Find where the given text appears and provide that cell's center as [X, Y] coordinate. 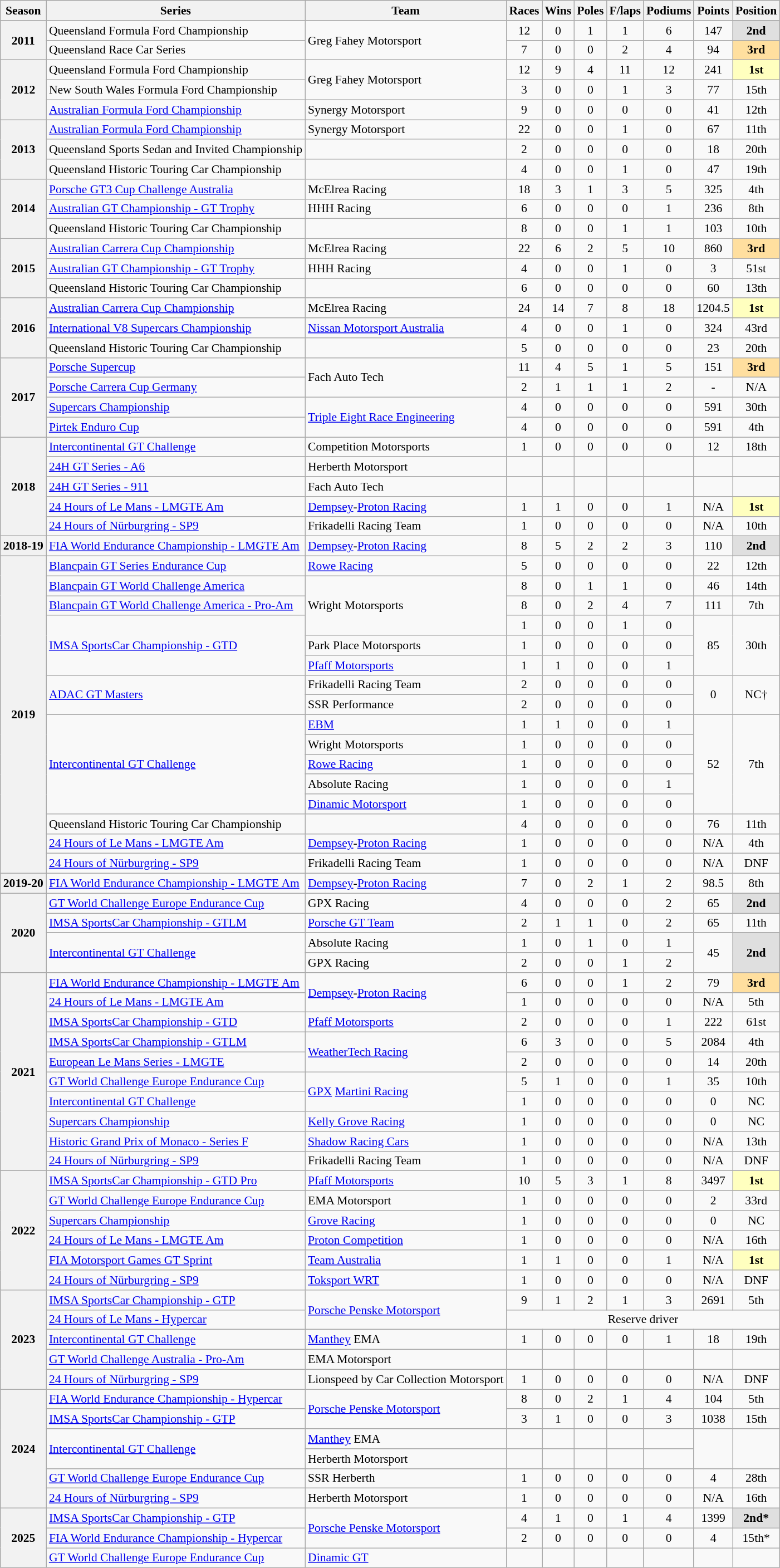
Points [713, 11]
14th [756, 586]
Porsche Supercup [176, 367]
Toksport WRT [405, 1280]
Historic Grand Prix of Monaco - Series F [176, 1141]
Queensland Sports Sedan and Invited Championship [176, 150]
324 [713, 328]
860 [713, 249]
2022 [23, 1231]
1204.5 [713, 308]
2011 [23, 40]
2084 [713, 1042]
2018-19 [23, 546]
325 [713, 189]
45 [713, 953]
85 [713, 646]
F/laps [625, 11]
60 [713, 288]
NC† [756, 695]
24H GT Series - A6 [176, 467]
52 [713, 765]
Wins [558, 11]
2016 [23, 329]
76 [713, 824]
Series [176, 11]
2nd* [756, 1518]
2013 [23, 149]
Team [405, 11]
2015 [23, 268]
Season [23, 11]
Position [756, 11]
24H GT Series - 911 [176, 487]
61st [756, 1022]
Queensland Race Car Series [176, 50]
SSR Performance [405, 705]
241 [713, 70]
2014 [23, 209]
2023 [23, 1340]
47 [713, 169]
Grove Racing [405, 1221]
WeatherTech Racing [405, 1052]
Porsche GT Team [405, 923]
IMSA SportsCar Championship - GTD Pro [176, 1181]
European Le Mans Series - LMGTE [176, 1062]
- [713, 388]
2020 [23, 933]
Blancpain GT World Challenge America [176, 586]
Blancpain GT Series Endurance Cup [176, 566]
2691 [713, 1300]
ADAC GT Masters [176, 695]
2025 [23, 1538]
FIA Motorsport Games GT Sprint [176, 1261]
1038 [713, 1419]
222 [713, 1022]
Kelly Grove Racing [405, 1121]
41 [713, 110]
SSR Herberth [405, 1478]
46 [713, 586]
Pirtek Enduro Cup [176, 427]
2019-20 [23, 884]
Poles [590, 11]
Competition Motorsports [405, 447]
Podiums [669, 11]
15th* [756, 1538]
2018 [23, 487]
151 [713, 367]
EBM [405, 725]
28th [756, 1478]
1399 [713, 1518]
236 [713, 209]
147 [713, 31]
2017 [23, 397]
Nissan Motorsport Australia [405, 328]
35 [713, 1082]
33rd [756, 1201]
104 [713, 1399]
23 [713, 348]
Reserve driver [642, 1320]
103 [713, 229]
24 [524, 308]
110 [713, 546]
79 [713, 983]
Dinamic GT [405, 1558]
111 [713, 606]
Shadow Racing Cars [405, 1141]
Blancpain GT World Challenge America - Pro-Am [176, 606]
2019 [23, 715]
2012 [23, 90]
77 [713, 90]
67 [713, 130]
43rd [756, 328]
Team Australia [405, 1261]
2021 [23, 1072]
Porsche GT3 Cup Challenge Australia [176, 189]
New South Wales Formula Ford Championship [176, 90]
Proton Competition [405, 1241]
Races [524, 11]
98.5 [713, 884]
Triple Eight Race Engineering [405, 418]
2024 [23, 1449]
24 Hours of Le Mans - Hypercar [176, 1320]
Lionspeed by Car Collection Motorsport [405, 1379]
Park Place Motorsports [405, 645]
18th [756, 447]
GPX Martini Racing [405, 1091]
94 [713, 50]
3497 [713, 1181]
International V8 Supercars Championship [176, 328]
Porsche Carrera Cup Germany [176, 388]
51st [756, 268]
Dinamic Motorsport [405, 804]
GT World Challenge Australia - Pro-Am [176, 1360]
